Return the [X, Y] coordinate for the center point of the cell that contains the specified text.  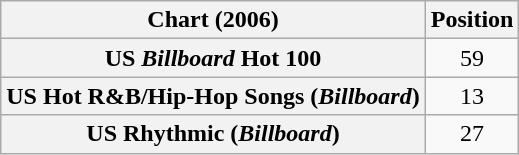
US Hot R&B/Hip-Hop Songs (Billboard) [213, 96]
Position [472, 20]
US Billboard Hot 100 [213, 58]
US Rhythmic (Billboard) [213, 134]
13 [472, 96]
Chart (2006) [213, 20]
27 [472, 134]
59 [472, 58]
